Capture the cell that displays the provided text and extract its [X, Y] central coordinate. 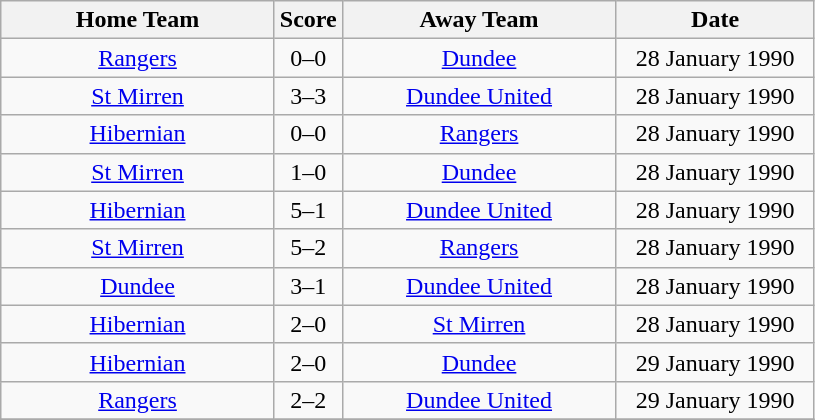
Date [716, 20]
3–1 [308, 286]
3–3 [308, 96]
1–0 [308, 172]
Home Team [138, 20]
2–2 [308, 400]
Away Team [479, 20]
Score [308, 20]
5–1 [308, 210]
5–2 [308, 248]
